Return the (x, y) coordinate for the center point of the cell that contains the specified text.  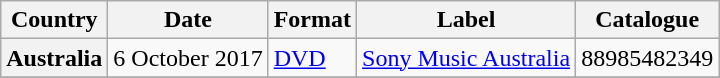
Australia (54, 58)
Sony Music Australia (466, 58)
Date (188, 20)
Format (312, 20)
Label (466, 20)
Country (54, 20)
6 October 2017 (188, 58)
DVD (312, 58)
Catalogue (648, 20)
88985482349 (648, 58)
